Return the [x, y] coordinate for the center point of the cell that contains the specified text.  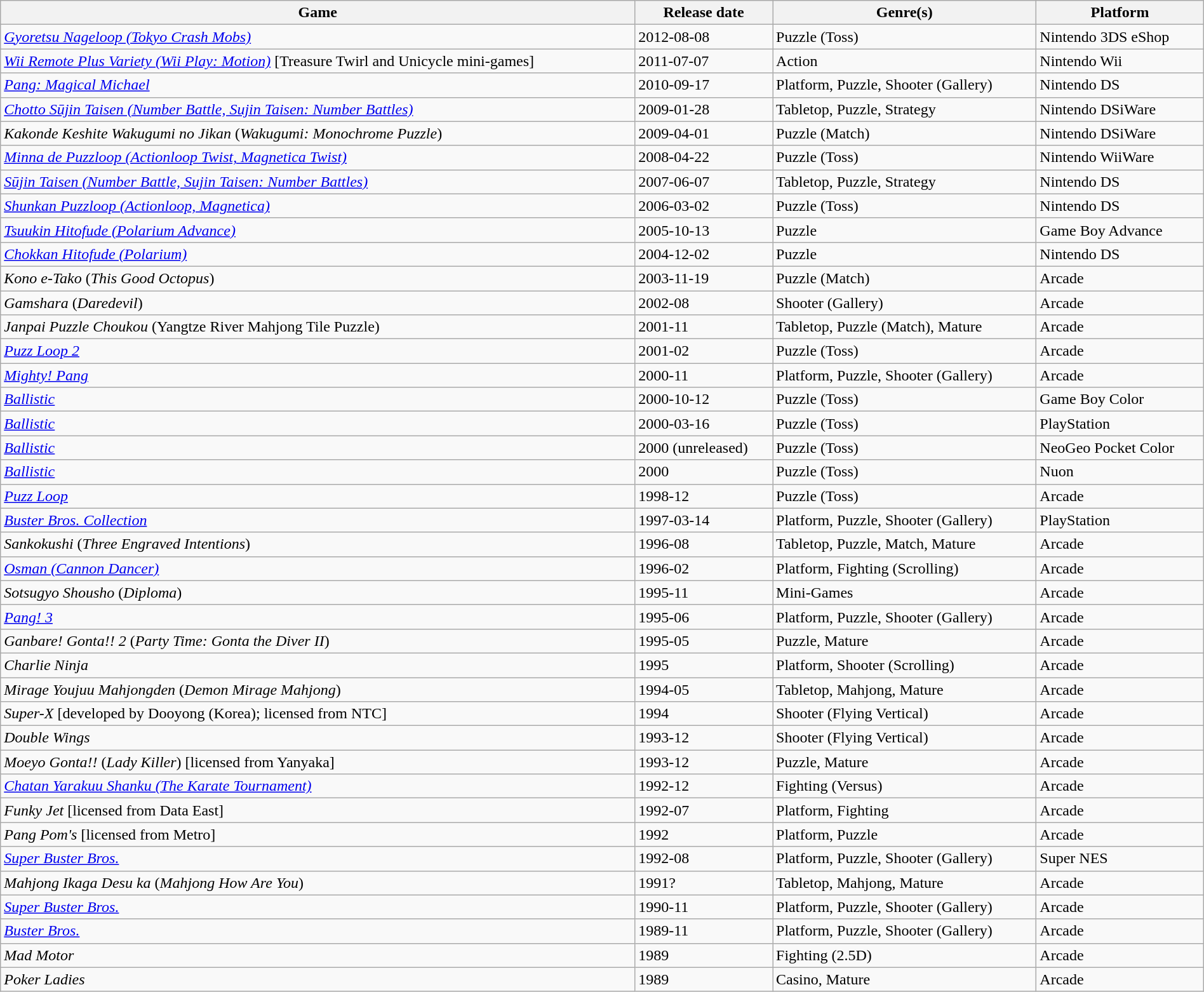
Tabletop, Puzzle, Match, Mature [904, 544]
1992 [704, 834]
Platform, Fighting [904, 810]
1995-05 [704, 641]
1995-06 [704, 617]
2001-02 [704, 351]
Mini-Games [904, 593]
1990-11 [704, 907]
Sotsugyo Shousho (Diploma) [318, 593]
Action [904, 61]
2000-11 [704, 375]
Sūjin Taisen (Number Battle, Sujin Taisen: Number Battles) [318, 182]
1997-03-14 [704, 520]
2009-01-28 [704, 109]
2000 (unreleased) [704, 448]
2003-11-19 [704, 278]
Wii Remote Plus Variety (Wii Play: Motion) [Treasure Twirl and Unicycle mini-games] [318, 61]
Minna de Puzzloop (Actionloop Twist, Magnetica Twist) [318, 158]
Kono e-Tako (This Good Octopus) [318, 278]
1995-11 [704, 593]
Genre(s) [904, 13]
1994 [704, 714]
Chatan Yarakuu Shanku (The Karate Tournament) [318, 786]
Tabletop, Puzzle (Match), Mature [904, 327]
Tsuukin Hitofude (Polarium Advance) [318, 230]
1989-11 [704, 931]
Super-X [developed by Dooyong (Korea); licensed from NTC] [318, 714]
Casino, Mature [904, 979]
NeoGeo Pocket Color [1120, 448]
Gamshara (Daredevil) [318, 303]
Moeyo Gonta!! (Lady Killer) [licensed from Yanyaka] [318, 762]
Kakonde Keshite Wakugumi no Jikan (Wakugumi: Monochrome Puzzle) [318, 133]
1995 [704, 665]
Puzz Loop 2 [318, 351]
Release date [704, 13]
2002-08 [704, 303]
Mahjong Ikaga Desu ka (Mahjong How Are You) [318, 883]
Mirage Youjuu Mahjongden (Demon Mirage Mahjong) [318, 689]
Pang: Magical Michael [318, 85]
1992-07 [704, 810]
2012-08-08 [704, 37]
2008-04-22 [704, 158]
Pang Pom's [licensed from Metro] [318, 834]
1994-05 [704, 689]
Osman (Cannon Dancer) [318, 568]
Pang! 3 [318, 617]
Chokkan Hitofude (Polarium) [318, 254]
Game [318, 13]
Nuon [1120, 472]
Mad Motor [318, 955]
Sankokushi (Three Engraved Intentions) [318, 544]
Platform, Shooter (Scrolling) [904, 665]
1996-08 [704, 544]
Shunkan Puzzloop (Actionloop, Magnetica) [318, 206]
2011-07-07 [704, 61]
Game Boy Color [1120, 399]
Super NES [1120, 859]
Platform, Fighting (Scrolling) [904, 568]
Poker Ladies [318, 979]
Chotto Sūjin Taisen (Number Battle, Sujin Taisen: Number Battles) [318, 109]
Charlie Ninja [318, 665]
Nintendo Wii [1120, 61]
2000-03-16 [704, 424]
Buster Bros. [318, 931]
Janpai Puzzle Choukou (Yangtze River Mahjong Tile Puzzle) [318, 327]
1992-12 [704, 786]
2007-06-07 [704, 182]
1992-08 [704, 859]
2009-04-01 [704, 133]
Nintendo WiiWare [1120, 158]
2010-09-17 [704, 85]
Nintendo 3DS eShop [1120, 37]
2001-11 [704, 327]
Buster Bros. Collection [318, 520]
1991? [704, 883]
2000 [704, 472]
Mighty! Pang [318, 375]
2000-10-12 [704, 399]
Fighting (Versus) [904, 786]
Gyoretsu Nageloop (Tokyo Crash Mobs) [318, 37]
2005-10-13 [704, 230]
Fighting (2.5D) [904, 955]
Platform [1120, 13]
Puzz Loop [318, 496]
2006-03-02 [704, 206]
Ganbare! Gonta!! 2 (Party Time: Gonta the Diver II) [318, 641]
Double Wings [318, 738]
1998-12 [704, 496]
Funky Jet [licensed from Data East] [318, 810]
2004-12-02 [704, 254]
Platform, Puzzle [904, 834]
Shooter (Gallery) [904, 303]
Game Boy Advance [1120, 230]
1996-02 [704, 568]
